From the cell containing the given text, extract its center point as [X, Y] coordinate. 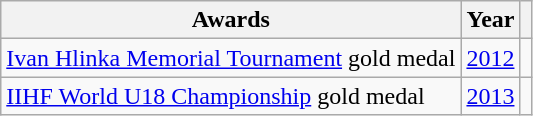
IIHF World U18 Championship gold medal [231, 96]
2012 [490, 58]
Year [490, 20]
Ivan Hlinka Memorial Tournament gold medal [231, 58]
Awards [231, 20]
2013 [490, 96]
